For the text-containing cell, return its midpoint in (X, Y) coordinate format. 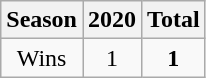
2020 (112, 20)
Total (174, 20)
Wins (42, 58)
Season (42, 20)
